Pinpoint the cell where the given text exists, returning its (X, Y) midpoint coordinate. 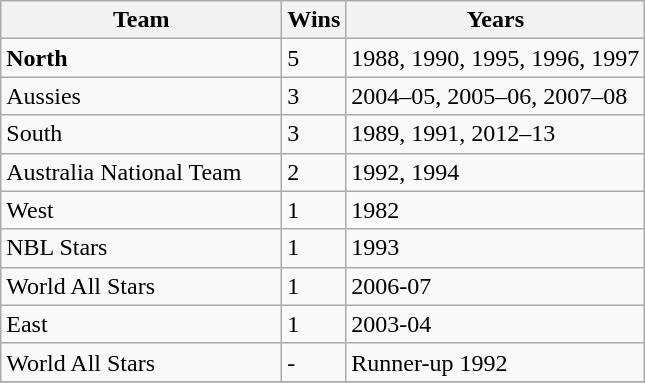
1982 (496, 210)
2006-07 (496, 286)
Years (496, 20)
- (314, 362)
Aussies (142, 96)
West (142, 210)
5 (314, 58)
NBL Stars (142, 248)
North (142, 58)
1988, 1990, 1995, 1996, 1997 (496, 58)
East (142, 324)
Wins (314, 20)
2003-04 (496, 324)
South (142, 134)
1993 (496, 248)
Australia National Team (142, 172)
Team (142, 20)
1989, 1991, 2012–13 (496, 134)
2 (314, 172)
1992, 1994 (496, 172)
Runner-up 1992 (496, 362)
2004–05, 2005–06, 2007–08 (496, 96)
